From the cell containing the given text, extract its center point as (x, y) coordinate. 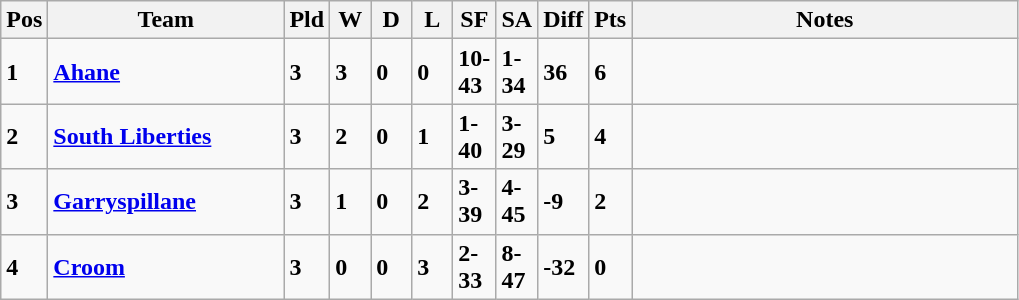
8-47 (517, 266)
10-43 (474, 72)
D (392, 20)
Croom (166, 266)
SF (474, 20)
6 (610, 72)
5 (564, 136)
SA (517, 20)
2-33 (474, 266)
Team (166, 20)
1-40 (474, 136)
3-29 (517, 136)
L (432, 20)
W (350, 20)
4-45 (517, 202)
Notes (825, 20)
South Liberties (166, 136)
-9 (564, 202)
Pld (307, 20)
3-39 (474, 202)
Diff (564, 20)
Garryspillane (166, 202)
1-34 (517, 72)
36 (564, 72)
Ahane (166, 72)
Pts (610, 20)
-32 (564, 266)
Pos (24, 20)
